Return the (x, y) coordinate for the center point of the cell that contains the specified text.  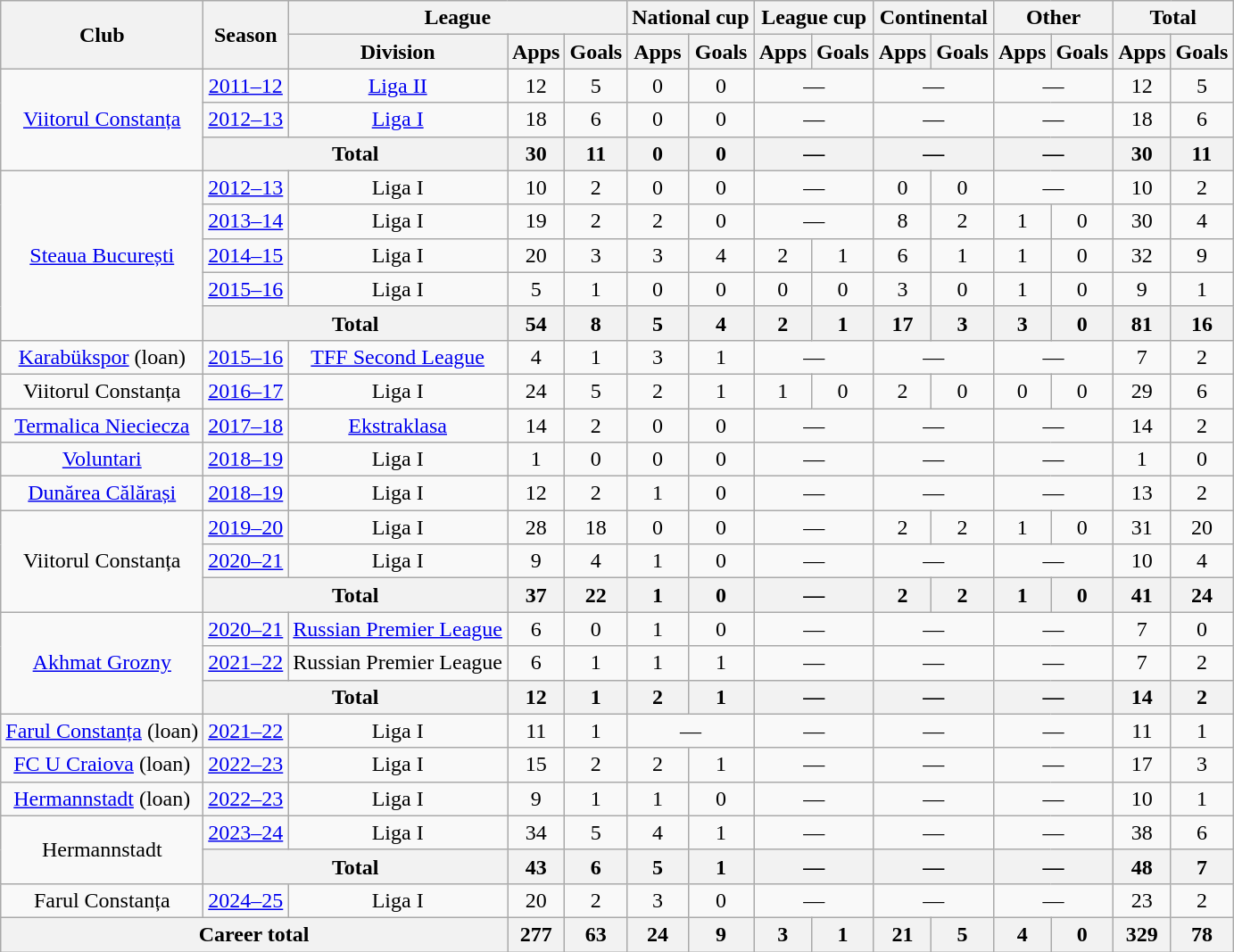
Continental (933, 18)
Season (246, 35)
329 (1142, 934)
277 (535, 934)
Karabükspor (loan) (102, 357)
Steaua București (102, 255)
2011–12 (246, 86)
Voluntari (102, 459)
Ekstraklasa (398, 426)
League cup (814, 18)
2019–20 (246, 527)
Hermannstadt (loan) (102, 799)
63 (596, 934)
38 (1142, 832)
37 (535, 595)
28 (535, 527)
15 (535, 765)
22 (596, 595)
Farul Constanța (102, 900)
Dunărea Călărași (102, 493)
54 (535, 323)
32 (1142, 255)
Termalica Nieciecza (102, 426)
Farul Constanța (loan) (102, 731)
21 (902, 934)
2024–25 (246, 900)
FC U Craiova (loan) (102, 765)
2017–18 (246, 426)
League (458, 18)
Club (102, 35)
43 (535, 866)
31 (1142, 527)
Liga II (398, 86)
16 (1202, 323)
29 (1142, 391)
TFF Second League (398, 357)
Career total (254, 934)
78 (1202, 934)
National cup (691, 18)
13 (1142, 493)
2016–17 (246, 391)
2013–14 (246, 221)
2023–24 (246, 832)
Hermannstadt (102, 849)
48 (1142, 866)
81 (1142, 323)
Division (398, 52)
23 (1142, 900)
41 (1142, 595)
34 (535, 832)
19 (535, 221)
Other (1053, 18)
Akhmat Grozny (102, 663)
2014–15 (246, 255)
